Extract the (x, y) coordinate from the center of the cell holding the provided text.  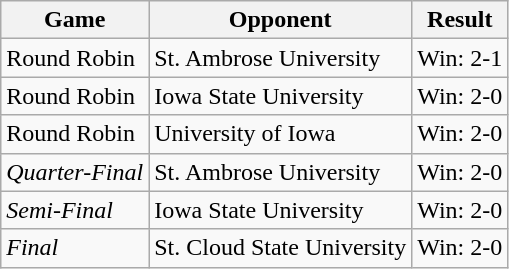
University of Iowa (280, 134)
Game (75, 20)
Quarter-Final (75, 172)
Win: 2-1 (460, 58)
Opponent (280, 20)
Result (460, 20)
St. Cloud State University (280, 248)
Semi-Final (75, 210)
Final (75, 248)
